Locate the cell with the specified text and output its [x, y] center coordinate. 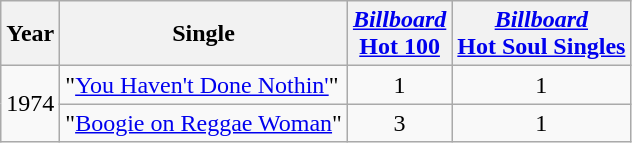
Year [30, 34]
Single [204, 34]
3 [399, 123]
1974 [30, 104]
"You Haven't Done Nothin'" [204, 85]
BillboardHot 100 [399, 34]
"Boogie on Reggae Woman" [204, 123]
BillboardHot Soul Singles [542, 34]
